Find where the given text appears and provide that cell's center as (X, Y) coordinate. 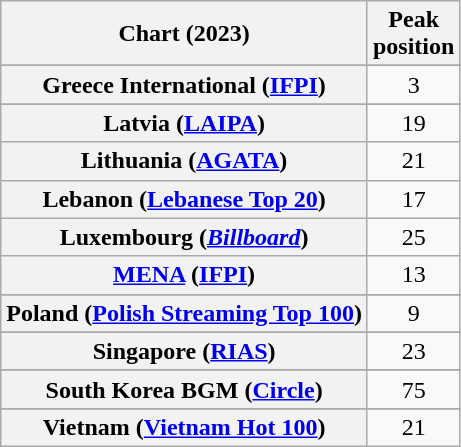
25 (413, 237)
Peakposition (413, 34)
13 (413, 275)
Luxembourg (Billboard) (184, 237)
3 (413, 85)
Latvia (LAIPA) (184, 123)
Poland (Polish Streaming Top 100) (184, 313)
75 (413, 389)
17 (413, 199)
Singapore (RIAS) (184, 351)
19 (413, 123)
Chart (2023) (184, 34)
Vietnam (Vietnam Hot 100) (184, 427)
Lebanon (Lebanese Top 20) (184, 199)
23 (413, 351)
MENA (IFPI) (184, 275)
Greece International (IFPI) (184, 85)
Lithuania (AGATA) (184, 161)
9 (413, 313)
South Korea BGM (Circle) (184, 389)
